Return (x, y) of the center of cell containing provided text 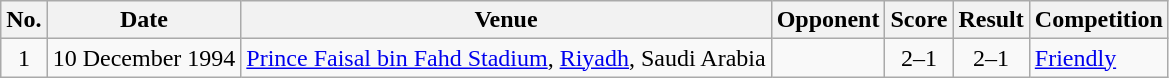
1 (24, 58)
10 December 1994 (144, 58)
Friendly (1098, 58)
No. (24, 20)
Venue (506, 20)
Score (919, 20)
Opponent (828, 20)
Date (144, 20)
Prince Faisal bin Fahd Stadium, Riyadh, Saudi Arabia (506, 58)
Competition (1098, 20)
Result (991, 20)
